Find where the given text appears and provide that cell's center as (x, y) coordinate. 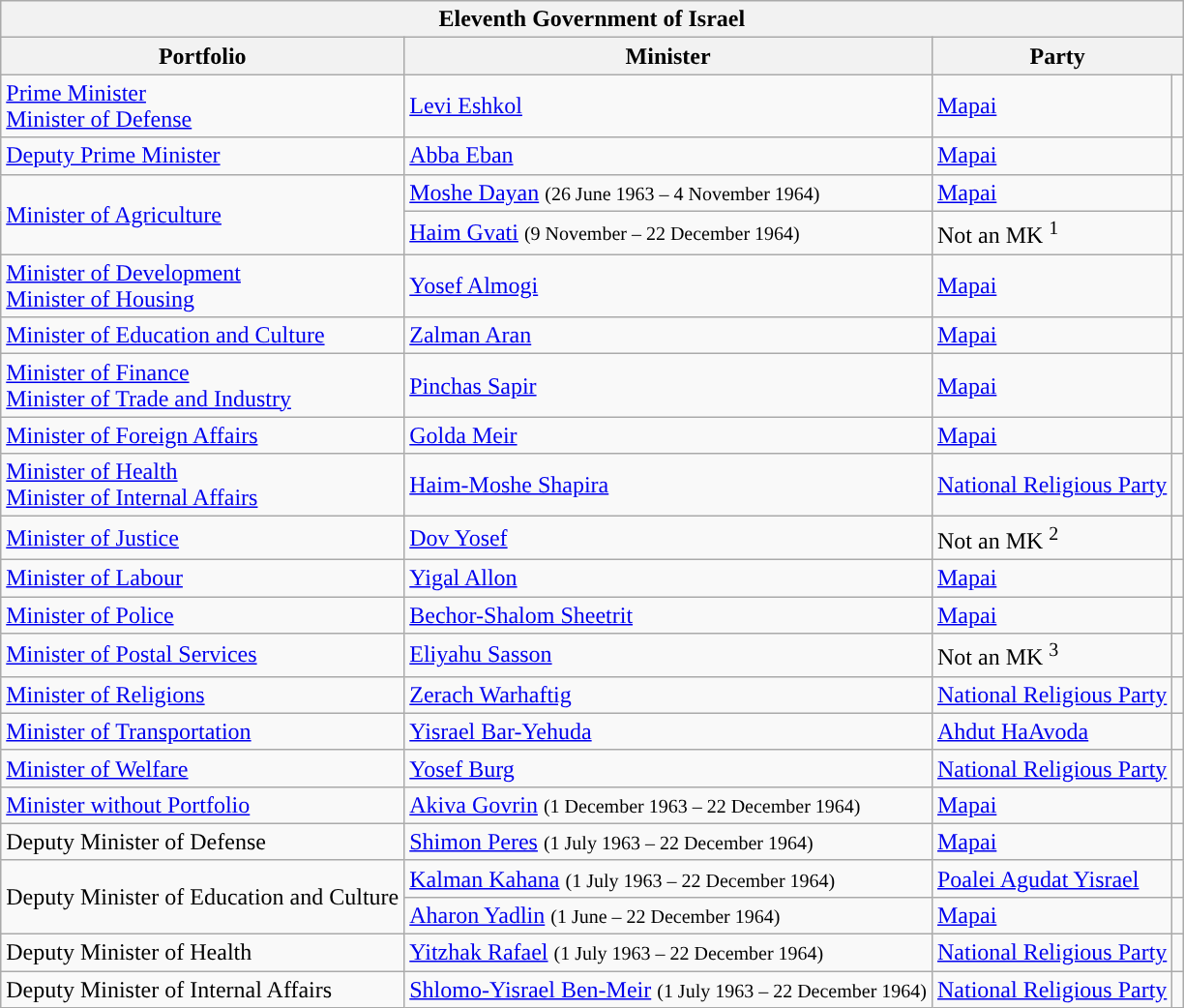
Party (1056, 56)
Deputy Minister of Internal Affairs (203, 990)
Yosef Almogi (668, 286)
Minister of Agriculture (203, 215)
Moshe Dayan (26 June 1963 – 4 November 1964) (668, 193)
Not an MK 2 (1051, 538)
Akiva Govrin (1 December 1963 – 22 December 1964) (668, 805)
Bechor-Shalom Sheetrit (668, 615)
Minister of Education and Culture (203, 336)
Kalman Kahana (1 July 1963 – 22 December 1964) (668, 878)
Dov Yosef (668, 538)
Yisrael Bar-Yehuda (668, 731)
Shlomo-Yisrael Ben-Meir (1 July 1963 – 22 December 1964) (668, 990)
Deputy Minister of Defense (203, 842)
Minister of HealthMinister of Internal Affairs (203, 486)
Not an MK 3 (1051, 656)
Minister without Portfolio (203, 805)
Minister of Justice (203, 538)
Levi Eshkol (668, 106)
Minister of Postal Services (203, 656)
Aharon Yadlin (1 June – 22 December 1964) (668, 916)
Prime MinisterMinister of Defense (203, 106)
Minister of Labour (203, 578)
Yosef Burg (668, 768)
Haim-Moshe Shapira (668, 486)
Abba Eban (668, 156)
Deputy Minister of Education and Culture (203, 897)
Not an MK 1 (1051, 232)
Zerach Warhaftig (668, 695)
Zalman Aran (668, 336)
Minister (668, 56)
Minister of Welfare (203, 768)
Yigal Allon (668, 578)
Minister of Religions (203, 695)
Deputy Prime Minister (203, 156)
Portfolio (203, 56)
Pinchas Sapir (668, 385)
Golda Meir (668, 435)
Haim Gvati (9 November – 22 December 1964) (668, 232)
Minister of Foreign Affairs (203, 435)
Minister of Police (203, 615)
Ahdut HaAvoda (1051, 731)
Minister of FinanceMinister of Trade and Industry (203, 385)
Eleventh Government of Israel (592, 19)
Deputy Minister of Health (203, 953)
Minister of Transportation (203, 731)
Minister of DevelopmentMinister of Housing (203, 286)
Eliyahu Sasson (668, 656)
Poalei Agudat Yisrael (1051, 878)
Yitzhak Rafael (1 July 1963 – 22 December 1964) (668, 953)
Shimon Peres (1 July 1963 – 22 December 1964) (668, 842)
